From the cell containing the given text, extract its center point as [x, y] coordinate. 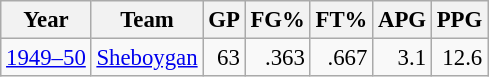
.363 [278, 58]
Year [46, 20]
63 [224, 58]
PPG [459, 20]
12.6 [459, 58]
Team [147, 20]
.667 [342, 58]
APG [402, 20]
FT% [342, 20]
Sheboygan [147, 58]
3.1 [402, 58]
FG% [278, 20]
GP [224, 20]
1949–50 [46, 58]
